Find where the given text appears and provide that cell's center as [X, Y] coordinate. 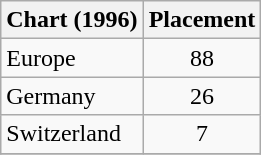
Europe [72, 58]
88 [202, 58]
26 [202, 96]
Switzerland [72, 134]
Germany [72, 96]
7 [202, 134]
Placement [202, 20]
Chart (1996) [72, 20]
